Capture the cell that displays the provided text and extract its (X, Y) central coordinate. 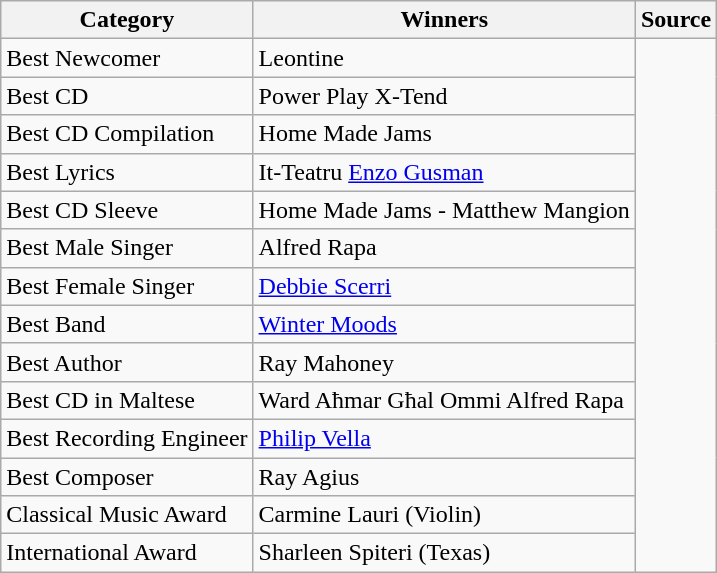
Ward Aħmar Għal Ommi Alfred Rapa (444, 400)
Ray Agius (444, 477)
Best CD Sleeve (127, 210)
Best Composer (127, 477)
Best Recording Engineer (127, 438)
Best CD Compilation (127, 134)
Winter Moods (444, 324)
Winners (444, 20)
Ray Mahoney (444, 362)
Classical Music Award (127, 515)
Carmine Lauri (Violin) (444, 515)
Best Male Singer (127, 248)
Best CD in Maltese (127, 400)
Source (676, 20)
Home Made Jams (444, 134)
Best Lyrics (127, 172)
Power Play X-Tend (444, 96)
Philip Vella (444, 438)
Best Female Singer (127, 286)
It-Teatru Enzo Gusman (444, 172)
Best Author (127, 362)
International Award (127, 553)
Best Newcomer (127, 58)
Best CD (127, 96)
Category (127, 20)
Best Band (127, 324)
Alfred Rapa (444, 248)
Leontine (444, 58)
Debbie Scerri (444, 286)
Sharleen Spiteri (Texas) (444, 553)
Home Made Jams - Matthew Mangion (444, 210)
